Determine the [x, y] coordinate at the center of the cell enclosing the given text.  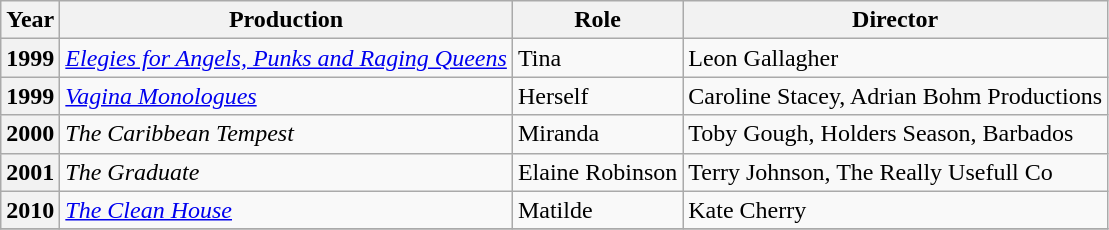
Miranda [597, 134]
Role [597, 20]
The Clean House [286, 210]
Leon Gallagher [896, 58]
2001 [30, 172]
Kate Cherry [896, 210]
Herself [597, 96]
Director [896, 20]
Terry Johnson, The Really Usefull Co [896, 172]
The Graduate [286, 172]
Vagina Monologues [286, 96]
Tina [597, 58]
Caroline Stacey, Adrian Bohm Productions [896, 96]
Matilde [597, 210]
Year [30, 20]
The Caribbean Tempest [286, 134]
2000 [30, 134]
Elegies for Angels, Punks and Raging Queens [286, 58]
2010 [30, 210]
Toby Gough, Holders Season, Barbados [896, 134]
Elaine Robinson [597, 172]
Production [286, 20]
